Determine the [x, y] coordinate at the center of the cell enclosing the given text.  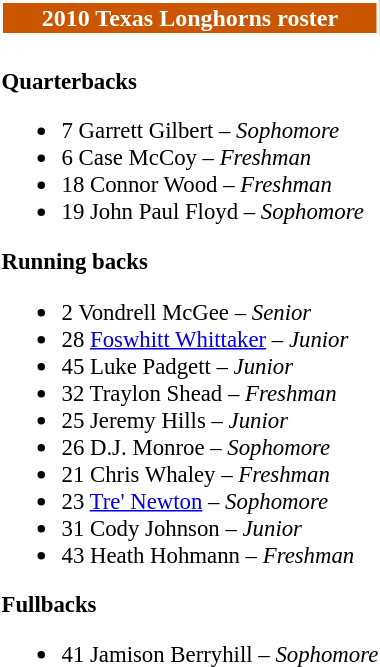
2010 Texas Longhorns roster [190, 18]
